Return the (x, y) coordinate for the center point of the cell that contains the specified text.  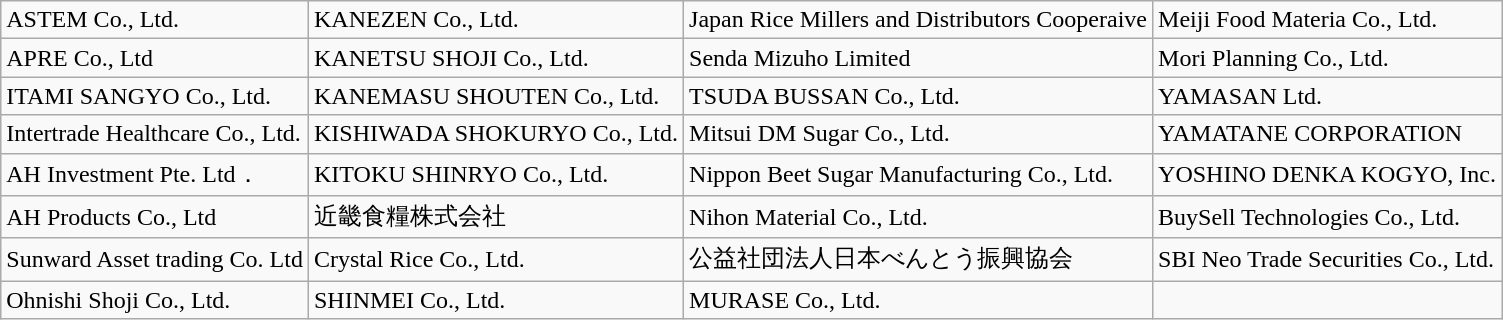
KITOKU SHINRYO Co., Ltd. (496, 174)
Mori Planning Co., Ltd. (1328, 58)
Crystal Rice Co., Ltd. (496, 260)
Japan Rice Millers and Distributors Cooperaive (918, 20)
Meiji Food Materia Co., Ltd. (1328, 20)
ITAMI SANGYO Co., Ltd. (155, 96)
YOSHINO DENKA KOGYO, Inc. (1328, 174)
Ohnishi Shoji Co., Ltd. (155, 300)
KANEZEN Co., Ltd. (496, 20)
ASTEM Co., Ltd. (155, 20)
公益社団法人日本べんとう振興協会 (918, 260)
APRE Co., Ltd (155, 58)
近畿食糧株式会社 (496, 218)
Nippon Beet Sugar Manufacturing Co., Ltd. (918, 174)
KANETSU SHOJI Co., Ltd. (496, 58)
Sunward Asset trading Co. Ltd (155, 260)
TSUDA BUSSAN Co., Ltd. (918, 96)
MURASE Co., Ltd. (918, 300)
Nihon Material Co., Ltd. (918, 218)
YAMATANE CORPORATION (1328, 134)
BuySell Technologies Co., Ltd. (1328, 218)
Mitsui DM Sugar Co., Ltd. (918, 134)
KISHIWADA SHOKURYO Co., Ltd. (496, 134)
SBI Neo Trade Securities Co., Ltd. (1328, 260)
Intertrade Healthcare Co., Ltd. (155, 134)
AH Investment Pte. Ltd． (155, 174)
YAMASAN Ltd. (1328, 96)
Senda Mizuho Limited (918, 58)
KANEMASU SHOUTEN Co., Ltd. (496, 96)
SHINMEI Co., Ltd. (496, 300)
AH Products Co., Ltd (155, 218)
